Search for the cell housing the specified text and yield its (x, y) center coordinate. 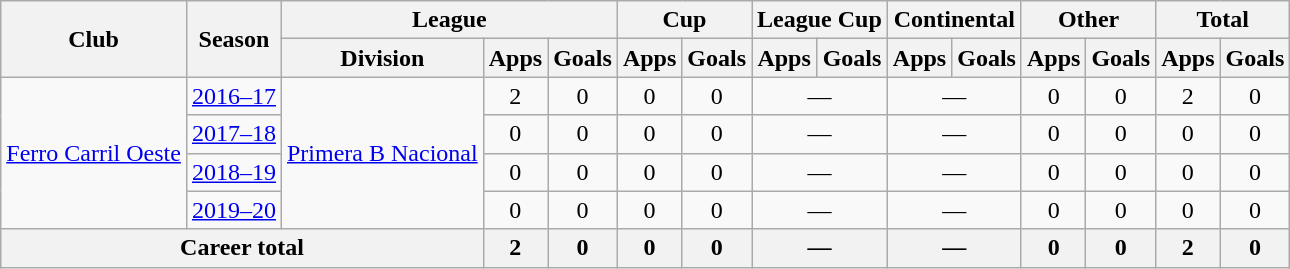
Total (1223, 20)
2017–18 (234, 134)
Continental (954, 20)
Other (1088, 20)
League Cup (820, 20)
Season (234, 39)
League (449, 20)
Division (382, 58)
Primera B Nacional (382, 153)
Cup (684, 20)
Ferro Carril Oeste (94, 153)
Club (94, 39)
2018–19 (234, 172)
Career total (242, 248)
2019–20 (234, 210)
2016–17 (234, 96)
